Return (X, Y) of the center of cell containing provided text 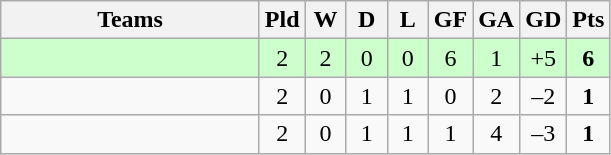
4 (496, 134)
Pld (282, 20)
+5 (544, 58)
–2 (544, 96)
Teams (130, 20)
GA (496, 20)
L (408, 20)
D (366, 20)
GD (544, 20)
W (326, 20)
Pts (588, 20)
GF (450, 20)
–3 (544, 134)
